Pinpoint the cell where the given text exists, returning its [X, Y] midpoint coordinate. 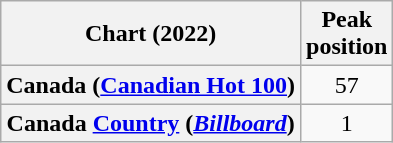
Peakposition [347, 34]
1 [347, 123]
Canada (Canadian Hot 100) [151, 85]
Chart (2022) [151, 34]
Canada Country (Billboard) [151, 123]
57 [347, 85]
